Scan for the cell matching the given text and deliver its (X, Y) coordinate at center. 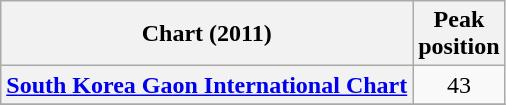
Chart (2011) (207, 34)
43 (459, 85)
Peakposition (459, 34)
South Korea Gaon International Chart (207, 85)
